Extract the [X, Y] coordinate from the center of the cell holding the provided text.  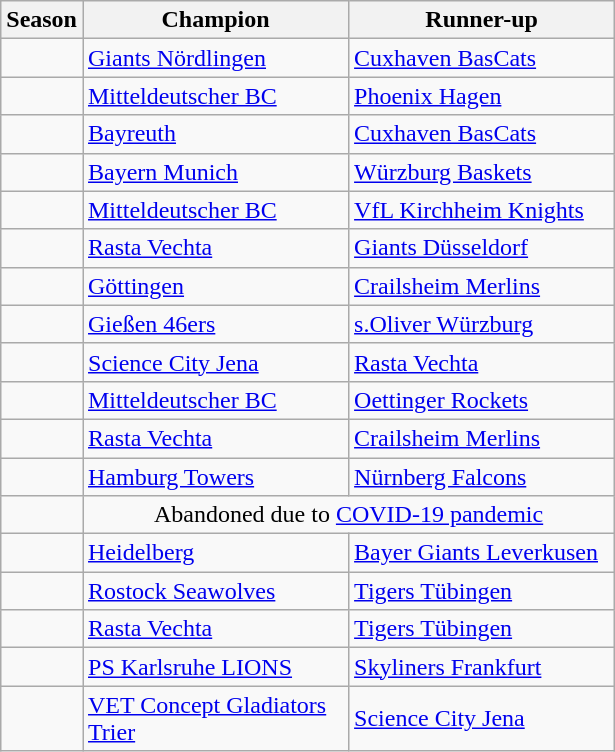
Rostock Seawolves [215, 591]
Oettinger Rockets [482, 400]
Heidelberg [215, 553]
Champion [215, 20]
PS Karlsruhe LIONS [215, 667]
Bayer Giants Leverkusen [482, 553]
Runner-up [482, 20]
Giants Nördlingen [215, 58]
Giants Düsseldorf [482, 248]
Season [42, 20]
VfL Kirchheim Knights [482, 210]
Würzburg Baskets [482, 172]
Bayern Munich [215, 172]
Göttingen [215, 286]
VET Concept Gladiators Trier [215, 718]
Bayreuth [215, 134]
Hamburg Towers [215, 477]
s.Oliver Würzburg [482, 324]
Abandoned due to COVID-19 pandemic [348, 515]
Phoenix Hagen [482, 96]
Skyliners Frankfurt [482, 667]
Gießen 46ers [215, 324]
Nürnberg Falcons [482, 477]
